Identify which cell holds the provided text, then report its (X, Y) central coordinate. 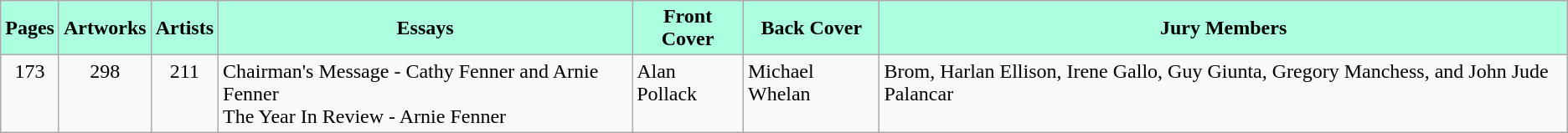
Brom, Harlan Ellison, Irene Gallo, Guy Giunta, Gregory Manchess, and John Jude Palancar (1223, 94)
Chairman's Message - Cathy Fenner and Arnie FennerThe Year In Review - Arnie Fenner (426, 94)
298 (105, 94)
Essays (426, 28)
Back Cover (811, 28)
Artworks (105, 28)
Jury Members (1223, 28)
Pages (30, 28)
Michael Whelan (811, 94)
Front Cover (689, 28)
211 (184, 94)
Artists (184, 28)
173 (30, 94)
Alan Pollack (689, 94)
